Identify which cell holds the provided text, then report its [X, Y] central coordinate. 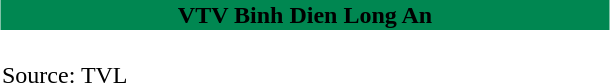
VTV Binh Dien Long An [304, 15]
